Provide the [x, y] coordinate of the cell's center where the given text is located.  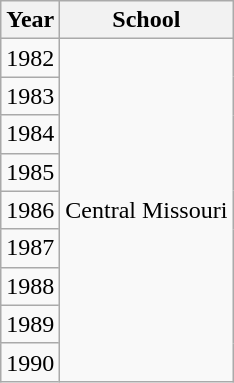
Year [30, 20]
1983 [30, 96]
1988 [30, 286]
1989 [30, 324]
1984 [30, 134]
1985 [30, 172]
Central Missouri [146, 210]
1987 [30, 248]
1986 [30, 210]
1990 [30, 362]
School [146, 20]
1982 [30, 58]
